Return the (X, Y) coordinate for the center point of the cell that contains the specified text.  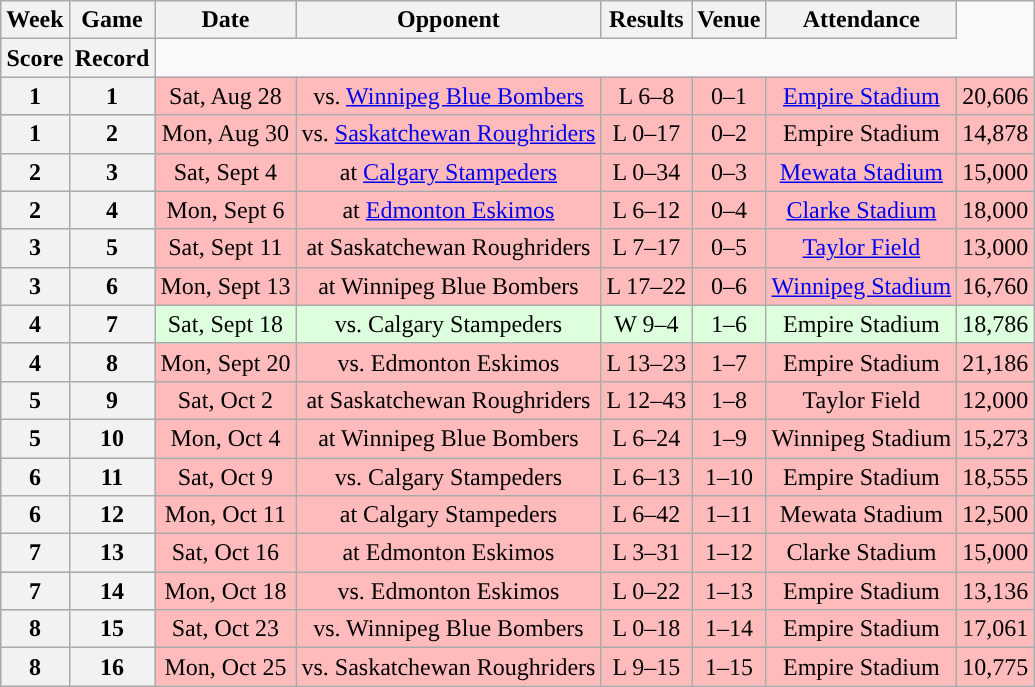
18,555 (996, 477)
Game (112, 20)
1–10 (729, 477)
12,500 (996, 515)
18,786 (996, 324)
15,273 (996, 438)
Mon, Oct 18 (226, 591)
L 6–24 (646, 438)
0–5 (729, 248)
1–12 (729, 553)
Mon, Oct 11 (226, 515)
16,760 (996, 286)
Sat, Sept 18 (226, 324)
20,606 (996, 96)
Mon, Sept 6 (226, 210)
14 (112, 591)
Score (35, 58)
L 17–22 (646, 286)
L 13–23 (646, 362)
Sat, Oct 16 (226, 553)
L 6–8 (646, 96)
17,061 (996, 629)
0–6 (729, 286)
Week (35, 20)
9 (112, 400)
13,136 (996, 591)
L 6–13 (646, 477)
0–1 (729, 96)
12 (112, 515)
10,775 (996, 667)
21,186 (996, 362)
Sat, Oct 2 (226, 400)
15 (112, 629)
L 9–15 (646, 667)
Mon, Oct 25 (226, 667)
18,000 (996, 210)
L 6–42 (646, 515)
11 (112, 477)
Mon, Oct 4 (226, 438)
Mon, Aug 30 (226, 134)
Record (112, 58)
16 (112, 667)
Date (226, 20)
10 (112, 438)
1–14 (729, 629)
Mon, Sept 13 (226, 286)
Results (646, 20)
0–2 (729, 134)
12,000 (996, 400)
Sat, Sept 11 (226, 248)
1–7 (729, 362)
0–4 (729, 210)
L 0–22 (646, 591)
L 0–18 (646, 629)
L 3–31 (646, 553)
1–11 (729, 515)
Sat, Oct 9 (226, 477)
1–15 (729, 667)
1–8 (729, 400)
Sat, Oct 23 (226, 629)
L 0–17 (646, 134)
Sat, Aug 28 (226, 96)
W 9–4 (646, 324)
1–13 (729, 591)
14,878 (996, 134)
1–9 (729, 438)
0–3 (729, 172)
1–6 (729, 324)
Sat, Sept 4 (226, 172)
L 6–12 (646, 210)
L 7–17 (646, 248)
13,000 (996, 248)
Mon, Sept 20 (226, 362)
Attendance (862, 20)
Opponent (448, 20)
L 0–34 (646, 172)
Venue (729, 20)
13 (112, 553)
L 12–43 (646, 400)
